Output the [X, Y] coordinate of the center of the cell containing the given text.  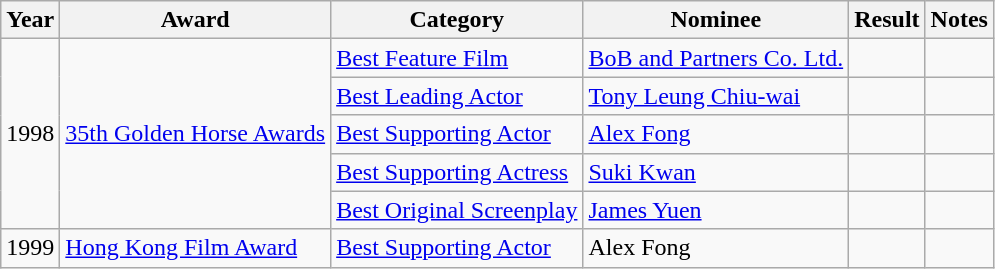
35th Golden Horse Awards [196, 134]
Notes [959, 20]
Nominee [716, 20]
Suki Kwan [716, 172]
BoB and Partners Co. Ltd. [716, 58]
Tony Leung Chiu-wai [716, 96]
1998 [30, 134]
James Yuen [716, 210]
Best Leading Actor [457, 96]
1999 [30, 248]
Best Supporting Actress [457, 172]
Award [196, 20]
Hong Kong Film Award [196, 248]
Category [457, 20]
Result [887, 20]
Best Original Screenplay [457, 210]
Year [30, 20]
Best Feature Film [457, 58]
